For the text-containing cell, return its midpoint in [X, Y] coordinate format. 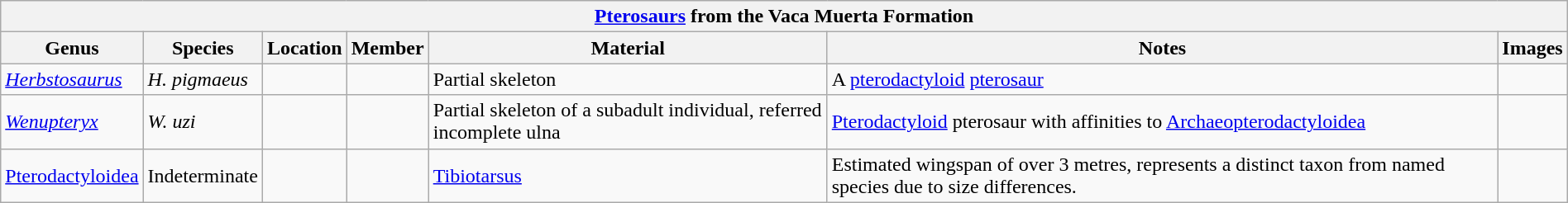
Indeterminate [203, 175]
Pterosaurs from the Vaca Muerta Formation [784, 17]
Wenupteryx [72, 122]
H. pigmaeus [203, 79]
Genus [72, 48]
Pterodactyloidea [72, 175]
Location [304, 48]
Tibiotarsus [628, 175]
Pterodactyloid pterosaur with affinities to Archaeopterodactyloidea [1163, 122]
Partial skeleton of a subadult individual, referred incomplete ulna [628, 122]
Estimated wingspan of over 3 metres, represents a distinct taxon from named species due to size differences. [1163, 175]
Images [1532, 48]
Material [628, 48]
Partial skeleton [628, 79]
Herbstosaurus [72, 79]
Species [203, 48]
Notes [1163, 48]
A pterodactyloid pterosaur [1163, 79]
Member [387, 48]
W. uzi [203, 122]
